Provide the (x, y) coordinate of the cell's center where the given text is located.  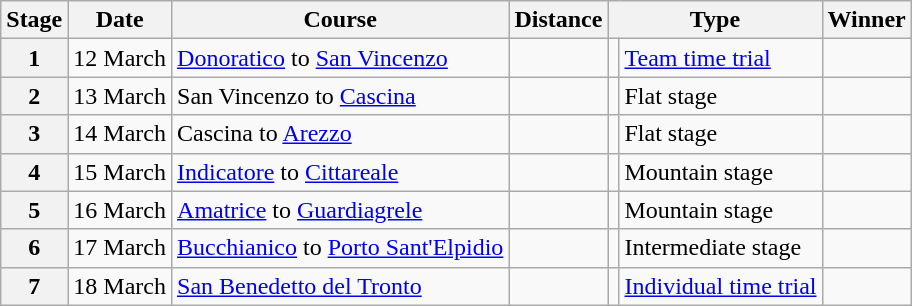
Indicatore to Cittareale (340, 172)
3 (34, 134)
1 (34, 58)
16 March (120, 210)
7 (34, 286)
Type (715, 20)
Course (340, 20)
18 March (120, 286)
Amatrice to Guardiagrele (340, 210)
Donoratico to San Vincenzo (340, 58)
15 March (120, 172)
Stage (34, 20)
Cascina to Arezzo (340, 134)
Date (120, 20)
5 (34, 210)
12 March (120, 58)
Team time trial (720, 58)
4 (34, 172)
6 (34, 248)
2 (34, 96)
14 March (120, 134)
Winner (866, 20)
Distance (558, 20)
Individual time trial (720, 286)
Bucchianico to Porto Sant'Elpidio (340, 248)
San Benedetto del Tronto (340, 286)
17 March (120, 248)
Intermediate stage (720, 248)
13 March (120, 96)
San Vincenzo to Cascina (340, 96)
